Return the [x, y] coordinate for the center point of the cell that contains the specified text.  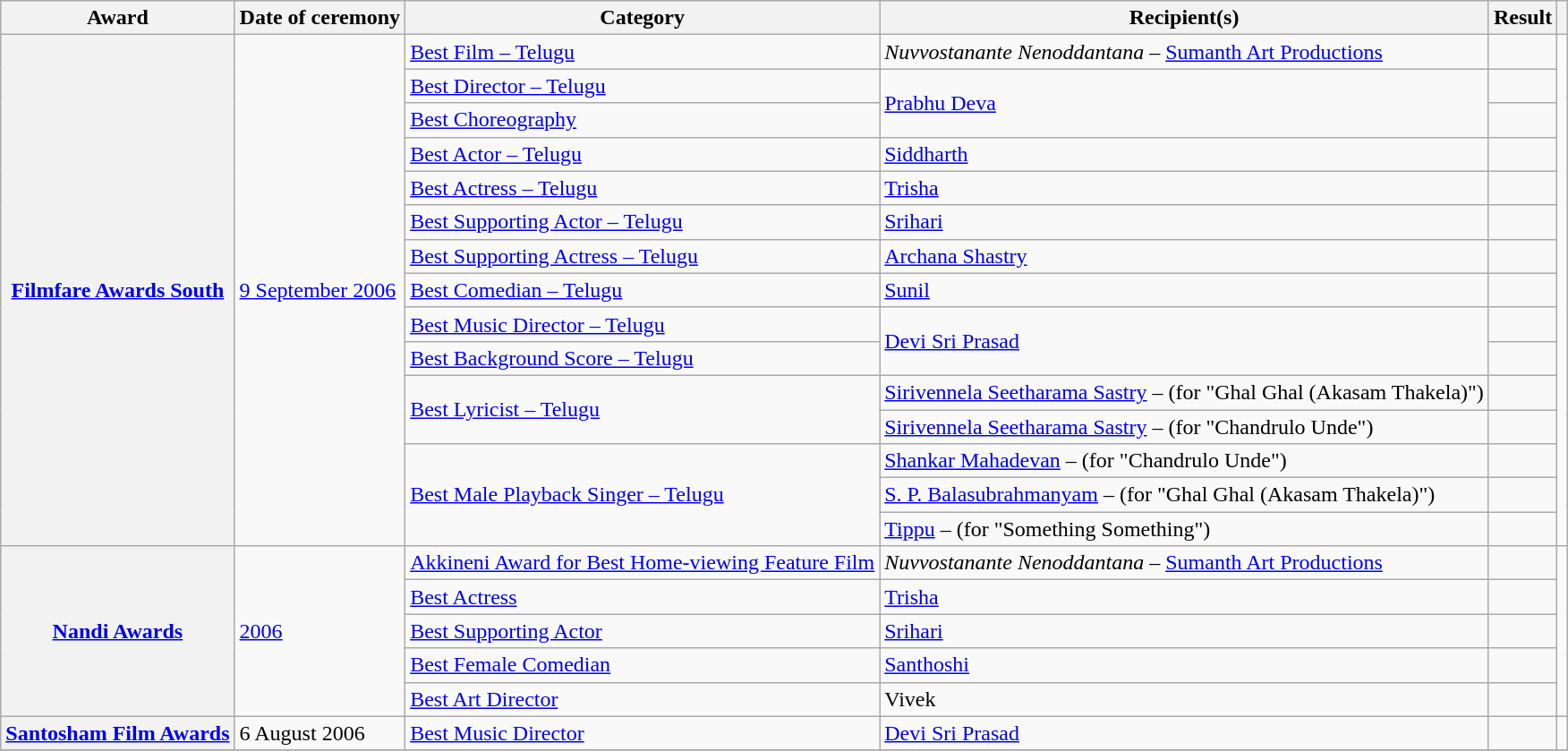
Prabhu Deva [1185, 103]
Vivek [1185, 699]
Best Supporting Actor – Telugu [643, 222]
Category [643, 18]
Best Music Director [643, 733]
Archana Shastry [1185, 256]
9 September 2006 [320, 290]
Best Background Score – Telugu [643, 358]
Best Director – Telugu [643, 86]
Santhoshi [1185, 665]
Best Actor – Telugu [643, 154]
Filmfare Awards South [118, 290]
Sirivennela Seetharama Sastry – (for "Ghal Ghal (Akasam Thakela)") [1185, 392]
Sirivennela Seetharama Sastry – (for "Chandrulo Unde") [1185, 427]
Best Art Director [643, 699]
Date of ceremony [320, 18]
Best Female Comedian [643, 665]
Best Music Director – Telugu [643, 324]
Best Supporting Actress – Telugu [643, 256]
Best Actress [643, 597]
Shankar Mahadevan – (for "Chandrulo Unde") [1185, 461]
Nandi Awards [118, 631]
Best Choreography [643, 120]
6 August 2006 [320, 733]
Sunil [1185, 290]
Santosham Film Awards [118, 733]
Siddharth [1185, 154]
Tippu – (for "Something Something") [1185, 529]
Best Male Playback Singer – Telugu [643, 495]
Award [118, 18]
Best Lyricist – Telugu [643, 409]
Recipient(s) [1185, 18]
Best Actress – Telugu [643, 188]
Result [1522, 18]
Best Comedian – Telugu [643, 290]
Akkineni Award for Best Home-viewing Feature Film [643, 563]
S. P. Balasubrahmanyam – (for "Ghal Ghal (Akasam Thakela)") [1185, 495]
Best Supporting Actor [643, 631]
2006 [320, 631]
Best Film – Telugu [643, 52]
